Find where the given text appears and provide that cell's center as (X, Y) coordinate. 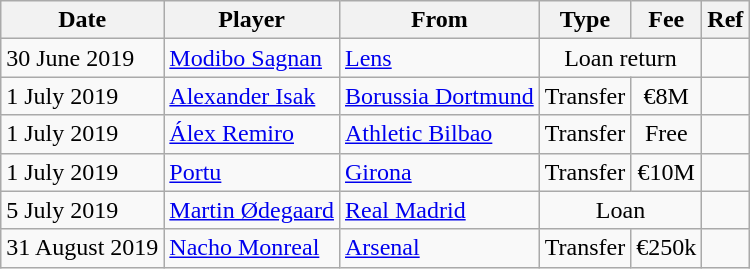
Loan return (620, 58)
30 June 2019 (82, 58)
31 August 2019 (82, 248)
Lens (439, 58)
Portu (252, 172)
Alexander Isak (252, 96)
5 July 2019 (82, 210)
Modibo Sagnan (252, 58)
From (439, 20)
Free (666, 134)
Borussia Dortmund (439, 96)
Martin Ødegaard (252, 210)
€10M (666, 172)
€250k (666, 248)
Nacho Monreal (252, 248)
Loan (620, 210)
Date (82, 20)
Girona (439, 172)
Player (252, 20)
Fee (666, 20)
Athletic Bilbao (439, 134)
Álex Remiro (252, 134)
Arsenal (439, 248)
Real Madrid (439, 210)
Type (585, 20)
Ref (726, 20)
€8M (666, 96)
